Extract the [X, Y] coordinate from the center of the cell holding the provided text.  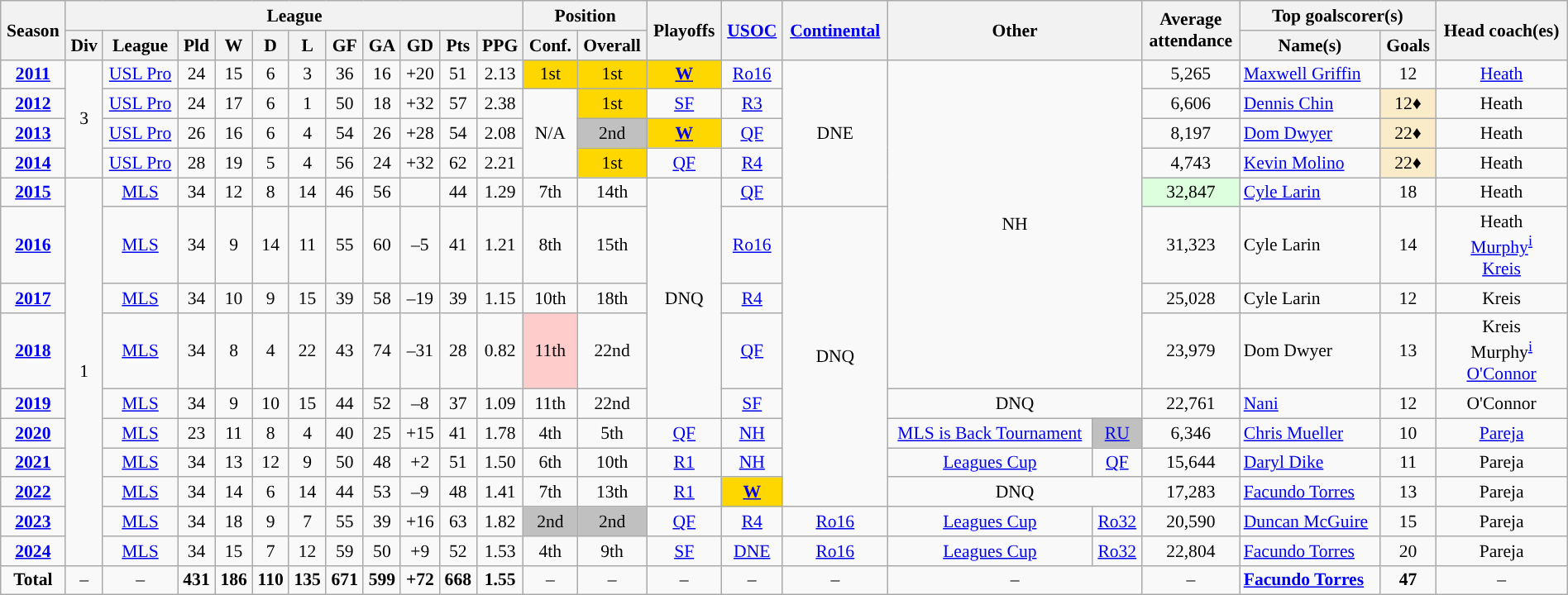
Season [33, 30]
Average attendance [1191, 30]
Dennis Chin [1310, 104]
Kreis [1502, 298]
22,761 [1191, 404]
Duncan McGuire [1310, 521]
62 [458, 163]
14th [612, 193]
6,606 [1191, 104]
1.41 [500, 493]
+20 [420, 74]
25 [382, 433]
31,323 [1191, 245]
1.82 [500, 521]
1.09 [500, 404]
2023 [33, 521]
+28 [420, 134]
2015 [33, 193]
25,028 [1191, 298]
0.82 [500, 350]
59 [344, 551]
6th [551, 463]
MLS is Back Tournament [989, 433]
36 [344, 74]
2011 [33, 74]
2017 [33, 298]
O'Connor [1502, 404]
Other [1015, 30]
2.38 [500, 104]
18th [612, 298]
PPG [500, 45]
Position [586, 16]
19 [233, 163]
2.13 [500, 74]
4,743 [1191, 163]
+16 [420, 521]
GA [382, 45]
Heath Murphyi Kreis [1502, 245]
2022 [33, 493]
13th [612, 493]
Conf. [551, 45]
12♦ [1408, 104]
–5 [420, 245]
R3 [752, 104]
Overall [612, 45]
Head coach(es) [1502, 30]
40 [344, 433]
20,590 [1191, 521]
15,644 [1191, 463]
USOC [752, 30]
Chris Mueller [1310, 433]
–8 [420, 404]
Kreis Murphyi O'Connor [1502, 350]
1.29 [500, 193]
22,804 [1191, 551]
37 [458, 404]
L [308, 45]
58 [382, 298]
GF [344, 45]
2013 [33, 134]
GD [420, 45]
–9 [420, 493]
57 [458, 104]
+9 [420, 551]
5 [270, 163]
17,283 [1191, 493]
1.53 [500, 551]
2014 [33, 163]
Pld [197, 45]
63 [458, 521]
Pts [458, 45]
8,197 [1191, 134]
Continental [835, 30]
+2 [420, 463]
RU [1117, 433]
N/A [551, 134]
Daryl Dike [1310, 463]
1.21 [500, 245]
53 [382, 493]
15th [612, 245]
2.21 [500, 163]
6,346 [1191, 433]
–19 [420, 298]
20 [1408, 551]
+15 [420, 433]
Maxwell Griffin [1310, 74]
5th [612, 433]
2018 [33, 350]
–31 [420, 350]
23 [197, 433]
2019 [33, 404]
43 [344, 350]
Nani [1310, 404]
Kevin Molino [1310, 163]
Playoffs [684, 30]
2024 [33, 551]
74 [382, 350]
2020 [33, 433]
2.08 [500, 134]
2021 [33, 463]
D [270, 45]
Goals [1408, 45]
46 [344, 193]
5,265 [1191, 74]
32,847 [1191, 193]
17 [233, 104]
9th [612, 551]
Top goalscorer(s) [1338, 16]
60 [382, 245]
1.78 [500, 433]
2016 [33, 245]
1.15 [500, 298]
8th [551, 245]
Name(s) [1310, 45]
22 [308, 350]
23,979 [1191, 350]
1.50 [500, 463]
2012 [33, 104]
Div [84, 45]
